Search for the cell housing the specified text and yield its [x, y] center coordinate. 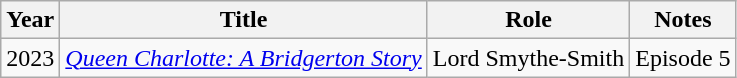
Lord Smythe-Smith [528, 58]
Role [528, 20]
Title [244, 20]
Episode 5 [683, 58]
Year [30, 20]
2023 [30, 58]
Notes [683, 20]
Queen Charlotte: A Bridgerton Story [244, 58]
